For the text-containing cell, return its midpoint in (X, Y) coordinate format. 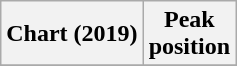
Chart (2019) (72, 34)
Peakposition (189, 34)
